Output the (X, Y) coordinate of the center of the cell containing the given text.  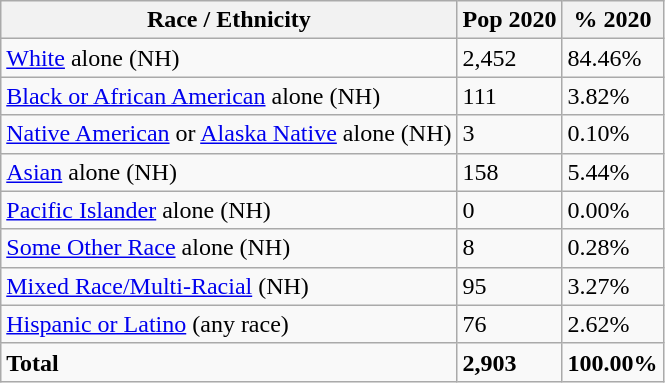
Asian alone (NH) (229, 172)
2,903 (510, 362)
8 (510, 248)
3.82% (612, 96)
111 (510, 96)
3 (510, 134)
2,452 (510, 58)
Race / Ethnicity (229, 20)
Pop 2020 (510, 20)
95 (510, 286)
% 2020 (612, 20)
100.00% (612, 362)
0.10% (612, 134)
5.44% (612, 172)
Hispanic or Latino (any race) (229, 324)
Black or African American alone (NH) (229, 96)
0.00% (612, 210)
158 (510, 172)
Total (229, 362)
76 (510, 324)
Some Other Race alone (NH) (229, 248)
84.46% (612, 58)
0.28% (612, 248)
Native American or Alaska Native alone (NH) (229, 134)
White alone (NH) (229, 58)
Mixed Race/Multi-Racial (NH) (229, 286)
0 (510, 210)
2.62% (612, 324)
Pacific Islander alone (NH) (229, 210)
3.27% (612, 286)
